Provide the (x, y) coordinate of the cell's center where the given text is located.  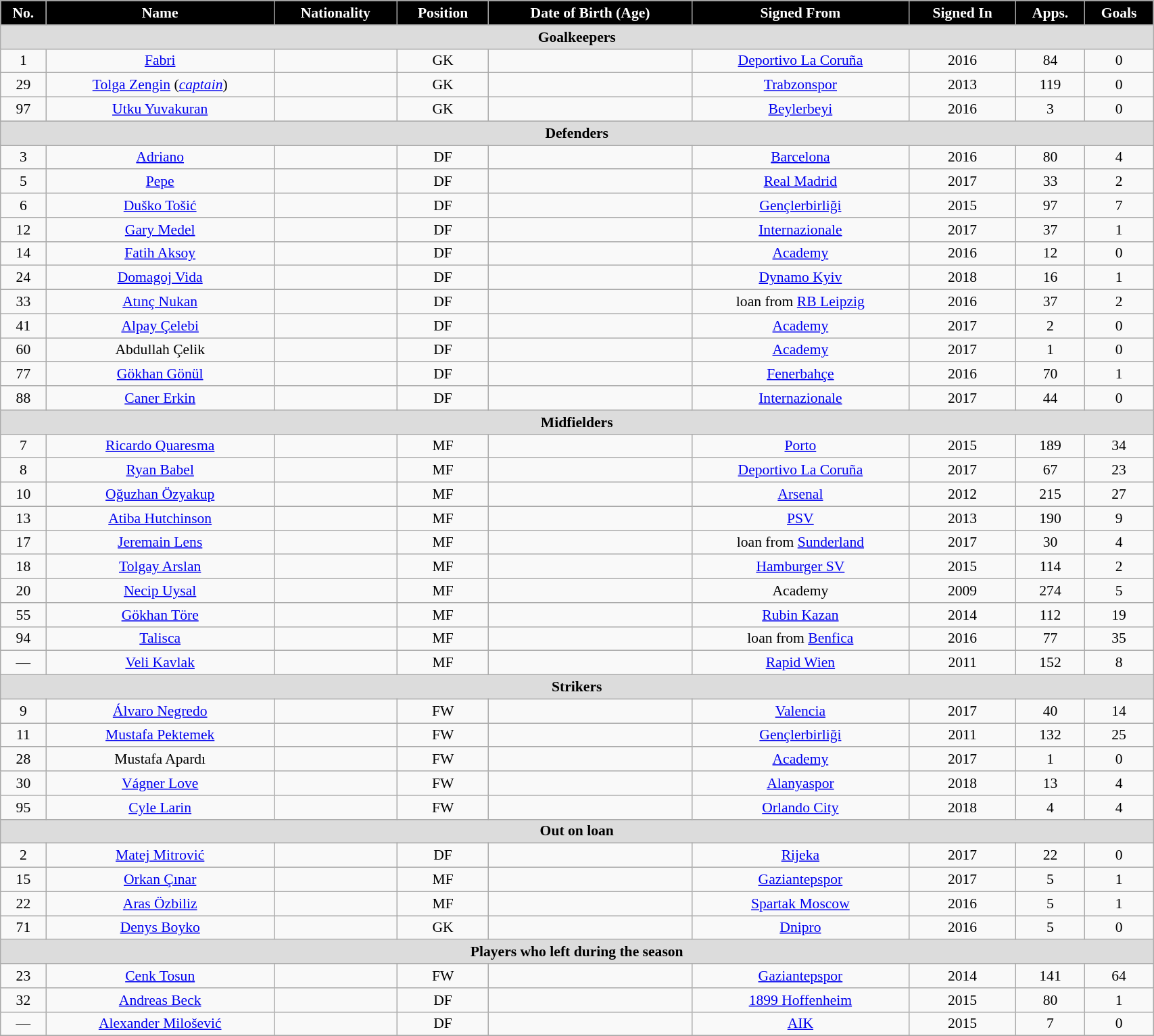
Necip Uysal (160, 591)
Adriano (160, 157)
Duško Tošić (160, 205)
Dynamo Kyiv (800, 278)
84 (1051, 61)
Gökhan Töre (160, 615)
Vágner Love (160, 783)
Signed From (800, 13)
71 (23, 928)
274 (1051, 591)
Position (443, 13)
Name (160, 13)
loan from Sunderland (800, 543)
Hamburger SV (800, 567)
Midfielders (577, 422)
Fatih Aksoy (160, 253)
1899 Hoffenheim (800, 1000)
Cyle Larin (160, 808)
Mustafa Apardı (160, 760)
Aras Özbiliz (160, 904)
215 (1051, 495)
Domagoj Vida (160, 278)
No. (23, 13)
119 (1051, 85)
29 (23, 85)
Rapid Wien (800, 663)
2009 (963, 591)
Dnipro (800, 928)
Alpay Çelebi (160, 326)
Caner Erkin (160, 398)
loan from RB Leipzig (800, 302)
132 (1051, 735)
41 (23, 326)
Rijeka (800, 856)
112 (1051, 615)
Valencia (800, 711)
Jeremain Lens (160, 543)
Oğuzhan Özyakup (160, 495)
Apps. (1051, 13)
19 (1120, 615)
Utku Yuvakuran (160, 109)
Mustafa Pektemek (160, 735)
Players who left during the season (577, 952)
17 (23, 543)
Alanyaspor (800, 783)
Ryan Babel (160, 470)
114 (1051, 567)
Álvaro Negredo (160, 711)
Andreas Beck (160, 1000)
95 (23, 808)
Real Madrid (800, 182)
2012 (963, 495)
55 (23, 615)
67 (1051, 470)
6 (23, 205)
94 (23, 639)
Orlando City (800, 808)
15 (23, 880)
Talisca (160, 639)
loan from Benfica (800, 639)
25 (1120, 735)
190 (1051, 518)
AIK (800, 1024)
11 (23, 735)
Ricardo Quaresma (160, 446)
Defenders (577, 133)
Fenerbahçe (800, 374)
70 (1051, 374)
32 (23, 1000)
141 (1051, 976)
64 (1120, 976)
PSV (800, 518)
40 (1051, 711)
88 (23, 398)
Spartak Moscow (800, 904)
Trabzonspor (800, 85)
Abdullah Çelik (160, 350)
Signed In (963, 13)
Tolgay Arslan (160, 567)
Rubin Kazan (800, 615)
Strikers (577, 687)
10 (23, 495)
189 (1051, 446)
Cenk Tosun (160, 976)
Pepe (160, 182)
Denys Boyko (160, 928)
18 (23, 567)
Goalkeepers (577, 37)
Gary Medel (160, 230)
Gökhan Gönül (160, 374)
Date of Birth (Age) (590, 13)
Beylerbeyi (800, 109)
152 (1051, 663)
Matej Mitrović (160, 856)
Arsenal (800, 495)
Fabri (160, 61)
Nationality (335, 13)
Atınç Nukan (160, 302)
60 (23, 350)
Orkan Çınar (160, 880)
Atiba Hutchinson (160, 518)
Goals (1120, 13)
Alexander Milošević (160, 1024)
35 (1120, 639)
Barcelona (800, 157)
44 (1051, 398)
24 (23, 278)
34 (1120, 446)
27 (1120, 495)
28 (23, 760)
Tolga Zengin (captain) (160, 85)
Veli Kavlak (160, 663)
20 (23, 591)
16 (1051, 278)
Out on loan (577, 831)
Porto (800, 446)
